For the text-containing cell, return its midpoint in [x, y] coordinate format. 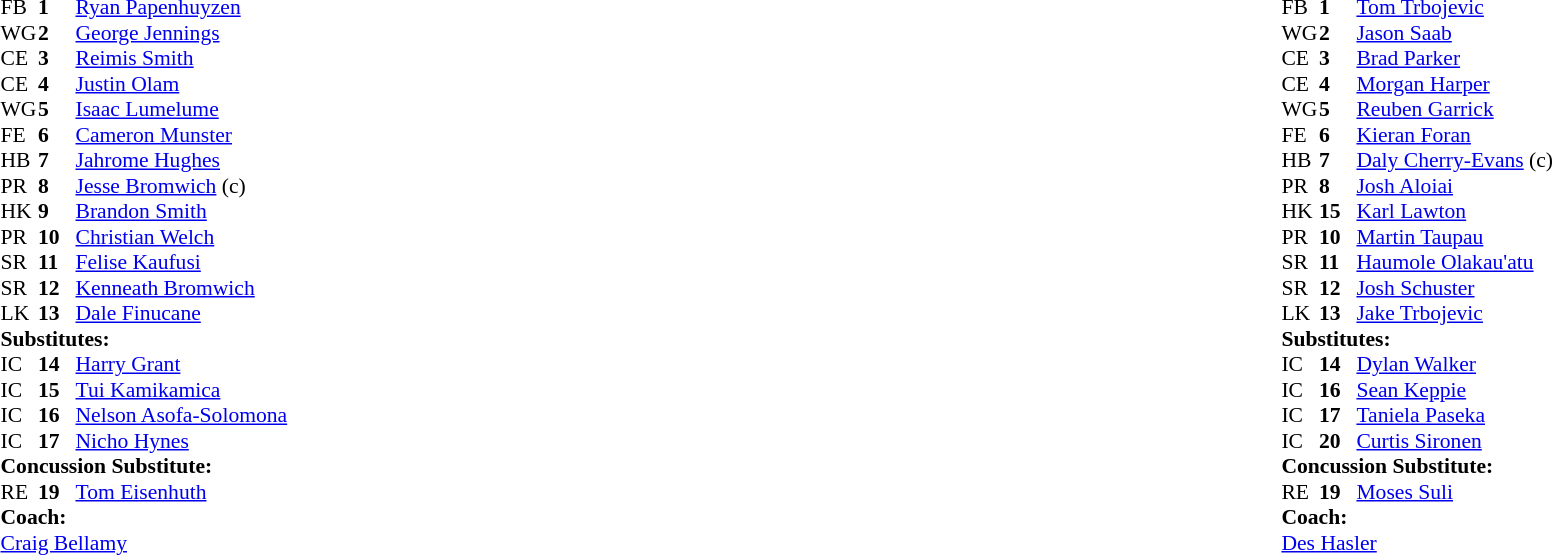
Dale Finucane [182, 313]
Kenneath Bromwich [182, 288]
Substitutes: [144, 339]
Jahrome Hughes [182, 161]
9 [57, 211]
Jesse Bromwich (c) [182, 186]
Tom Eisenhuth [182, 492]
Isaac Lumelume [182, 109]
Tui Kamikamica [182, 390]
Brandon Smith [182, 211]
Nelson Asofa-Solomona [182, 415]
Felise Kaufusi [182, 263]
Reimis Smith [182, 59]
Cameron Munster [182, 135]
George Jennings [182, 33]
Coach: [144, 517]
20 [1338, 441]
Nicho Hynes [182, 441]
Harry Grant [182, 365]
Christian Welch [182, 237]
Concussion Substitute: [144, 467]
Justin Olam [182, 84]
